Extract the [X, Y] coordinate from the center of the cell holding the provided text.  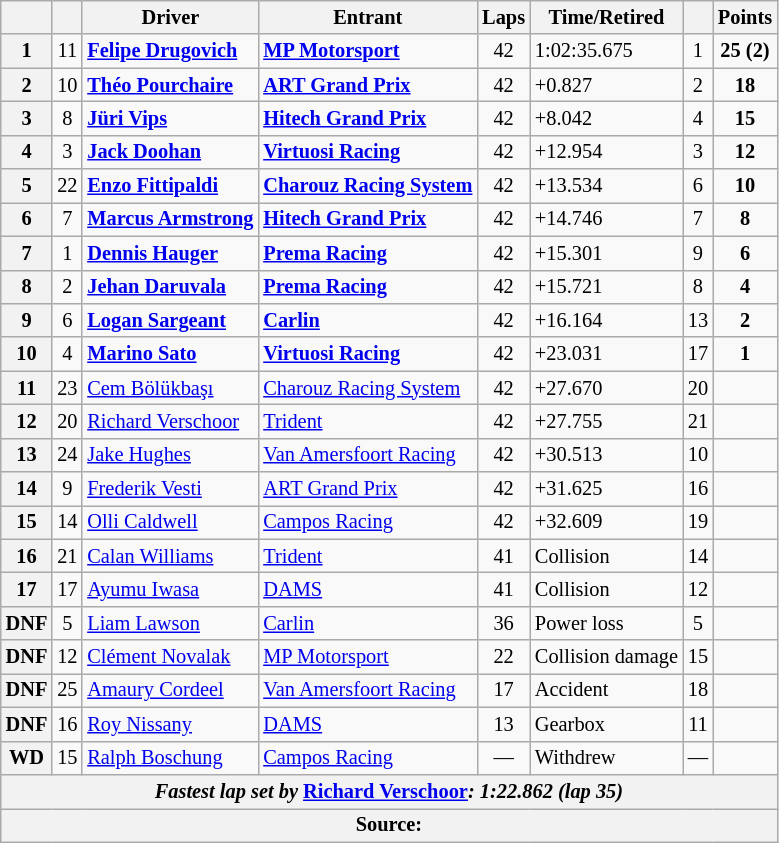
Source: [389, 825]
Enzo Fittipaldi [170, 186]
Clément Novalak [170, 657]
24 [67, 455]
+30.513 [606, 455]
Ayumu Iwasa [170, 589]
+12.954 [606, 152]
Jack Doohan [170, 152]
+8.042 [606, 118]
+27.755 [606, 421]
Théo Pourchaire [170, 85]
25 (2) [745, 51]
Driver [170, 17]
+13.534 [606, 186]
1:02:35.675 [606, 51]
Withdrew [606, 758]
Collision damage [606, 657]
Gearbox [606, 724]
Points [745, 17]
Olli Caldwell [170, 522]
+32.609 [606, 522]
+27.670 [606, 388]
Marcus Armstrong [170, 219]
Felipe Drugovich [170, 51]
Cem Bölükbaşı [170, 388]
36 [504, 623]
Calan Williams [170, 556]
Marino Sato [170, 354]
19 [698, 522]
+16.164 [606, 320]
Roy Nissany [170, 724]
+14.746 [606, 219]
Richard Verschoor [170, 421]
Jehan Daruvala [170, 287]
Jüri Vips [170, 118]
25 [67, 690]
23 [67, 388]
Frederik Vesti [170, 489]
Accident [606, 690]
Entrant [368, 17]
+15.301 [606, 253]
Ralph Boschung [170, 758]
+0.827 [606, 85]
Power loss [606, 623]
Amaury Cordeel [170, 690]
+31.625 [606, 489]
+23.031 [606, 354]
Dennis Hauger [170, 253]
Liam Lawson [170, 623]
Jake Hughes [170, 455]
+15.721 [606, 287]
Logan Sargeant [170, 320]
WD [27, 758]
Laps [504, 17]
Time/Retired [606, 17]
Fastest lap set by Richard Verschoor: 1:22.862 (lap 35) [389, 791]
